Return the [X, Y] coordinate for the center point of the cell that contains the specified text.  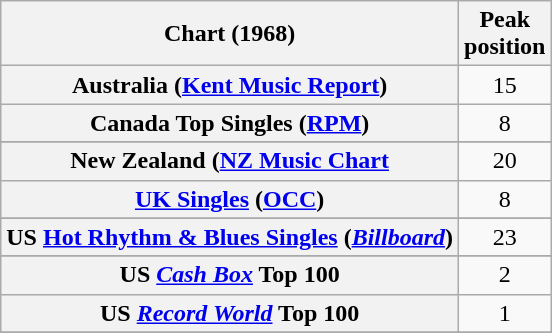
UK Singles (OCC) [230, 199]
US Cash Box Top 100 [230, 275]
US Record World Top 100 [230, 313]
US Hot Rhythm & Blues Singles (Billboard) [230, 237]
Chart (1968) [230, 34]
1 [505, 313]
15 [505, 85]
2 [505, 275]
23 [505, 237]
Peakposition [505, 34]
20 [505, 161]
Australia (Kent Music Report) [230, 85]
Canada Top Singles (RPM) [230, 123]
New Zealand (NZ Music Chart [230, 161]
